Pinpoint the cell where the given text exists, returning its (x, y) midpoint coordinate. 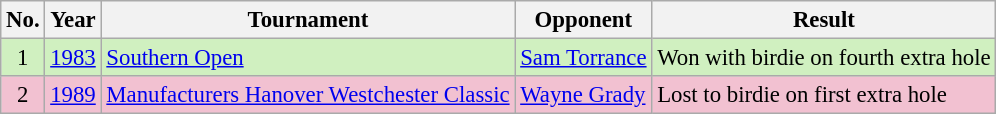
Southern Open (308, 58)
Manufacturers Hanover Westchester Classic (308, 95)
Year (73, 20)
Sam Torrance (584, 58)
1989 (73, 95)
Opponent (584, 20)
1 (23, 58)
2 (23, 95)
Lost to birdie on first extra hole (824, 95)
Wayne Grady (584, 95)
Result (824, 20)
No. (23, 20)
1983 (73, 58)
Won with birdie on fourth extra hole (824, 58)
Tournament (308, 20)
